For the text-containing cell, return its midpoint in [X, Y] coordinate format. 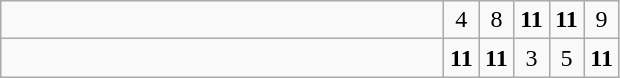
3 [532, 58]
8 [496, 20]
5 [566, 58]
9 [602, 20]
4 [462, 20]
